Find where the given text appears and provide that cell's center as (X, Y) coordinate. 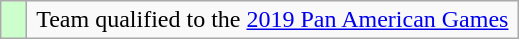
Team qualified to the 2019 Pan American Games (272, 20)
